Output the [X, Y] coordinate of the center of the cell containing the given text.  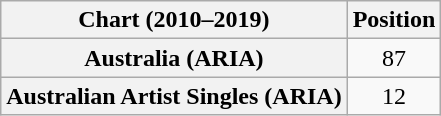
Australian Artist Singles (ARIA) [174, 96]
Chart (2010–2019) [174, 20]
87 [394, 58]
Australia (ARIA) [174, 58]
Position [394, 20]
12 [394, 96]
